Provide the (x, y) coordinate of the cell's center where the given text is located.  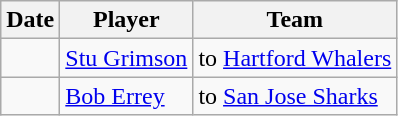
to San Jose Sharks (295, 96)
Date (30, 20)
to Hartford Whalers (295, 58)
Team (295, 20)
Stu Grimson (126, 58)
Player (126, 20)
Bob Errey (126, 96)
